From the cell containing the given text, extract its center point as (X, Y) coordinate. 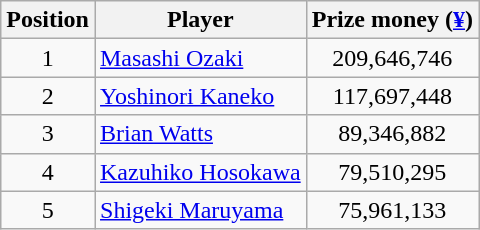
117,697,448 (392, 96)
Shigeki Maruyama (200, 210)
209,646,746 (392, 58)
Kazuhiko Hosokawa (200, 172)
Yoshinori Kaneko (200, 96)
Position (48, 20)
3 (48, 134)
2 (48, 96)
Brian Watts (200, 134)
1 (48, 58)
4 (48, 172)
Masashi Ozaki (200, 58)
75,961,133 (392, 210)
Player (200, 20)
89,346,882 (392, 134)
79,510,295 (392, 172)
5 (48, 210)
Prize money (¥) (392, 20)
